Capture the cell that displays the provided text and extract its [X, Y] central coordinate. 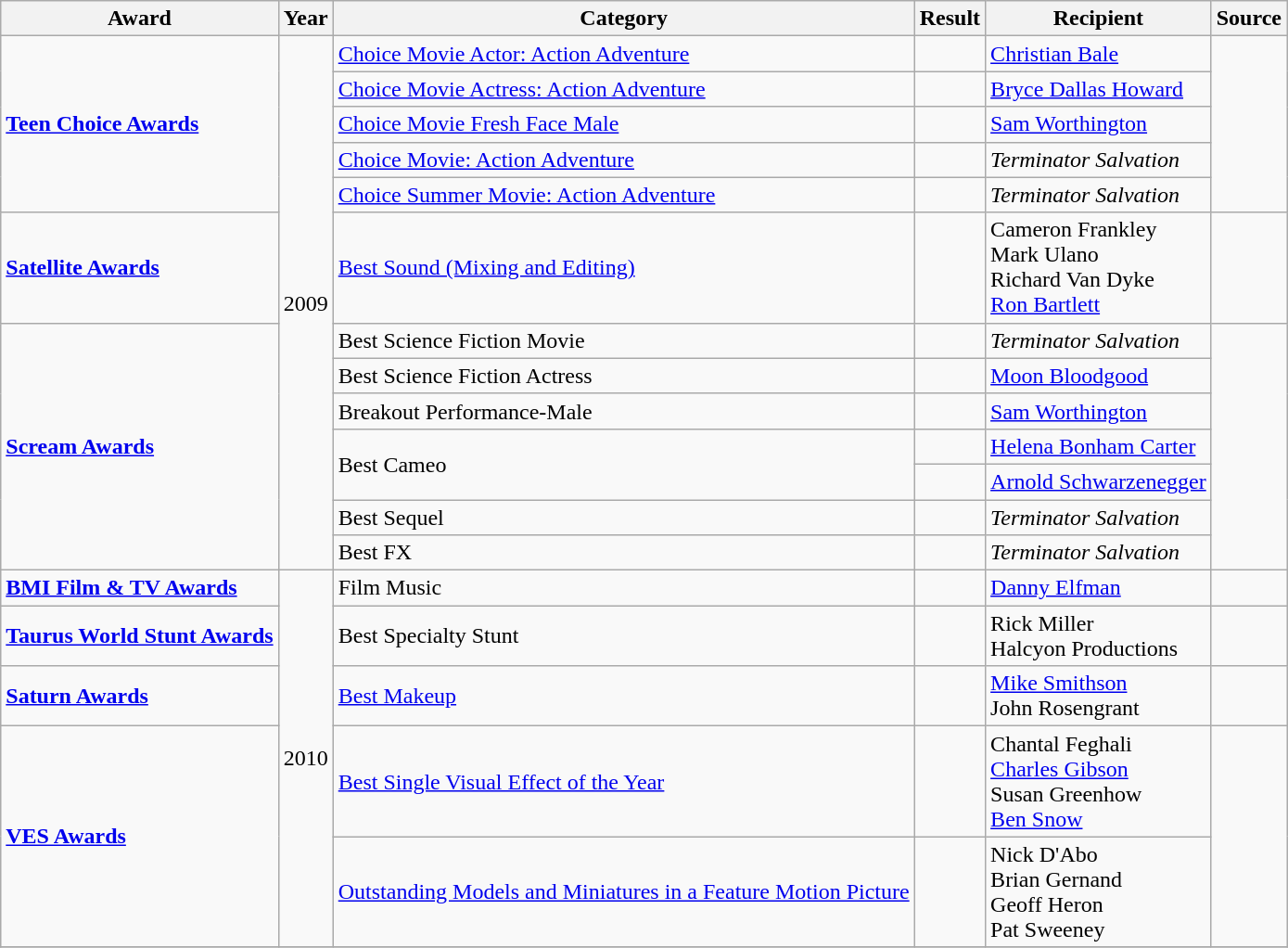
Award [139, 19]
Christian Bale [1099, 54]
Best Science Fiction Actress [623, 376]
Choice Movie: Action Adventure [623, 160]
Nick D'Abo Brian Gernand Geoff Heron Pat Sweeney [1099, 892]
Best Cameo [623, 464]
Best Single Visual Effect of the Year [623, 781]
Mike Smithson John Rosengrant [1099, 696]
Choice Summer Movie: Action Adventure [623, 195]
Choice Movie Fresh Face Male [623, 124]
2009 [306, 303]
VES Awards [139, 837]
Cameron Frankley Mark Ulano Richard Van Dyke Ron Bartlett [1099, 267]
Teen Choice Awards [139, 124]
Best FX [623, 553]
Chantal Feghali Charles Gibson Susan Greenhow Ben Snow [1099, 781]
Choice Movie Actress: Action Adventure [623, 89]
Source [1248, 19]
Category [623, 19]
Choice Movie Actor: Action Adventure [623, 54]
Taurus World Stunt Awards [139, 636]
Result [950, 19]
Best Makeup [623, 696]
Satellite Awards [139, 267]
Moon Bloodgood [1099, 376]
Year [306, 19]
Scream Awards [139, 446]
BMI Film & TV Awards [139, 588]
Best Sound (Mixing and Editing) [623, 267]
Helena Bonham Carter [1099, 446]
Recipient [1099, 19]
Best Science Fiction Movie [623, 340]
Bryce Dallas Howard [1099, 89]
Arnold Schwarzenegger [1099, 481]
2010 [306, 759]
Outstanding Models and Miniatures in a Feature Motion Picture [623, 892]
Breakout Performance-Male [623, 411]
Best Specialty Stunt [623, 636]
Film Music [623, 588]
Danny Elfman [1099, 588]
Saturn Awards [139, 696]
Rick Miller Halcyon Productions [1099, 636]
Best Sequel [623, 517]
